Output the (X, Y) coordinate of the center of the cell containing the given text.  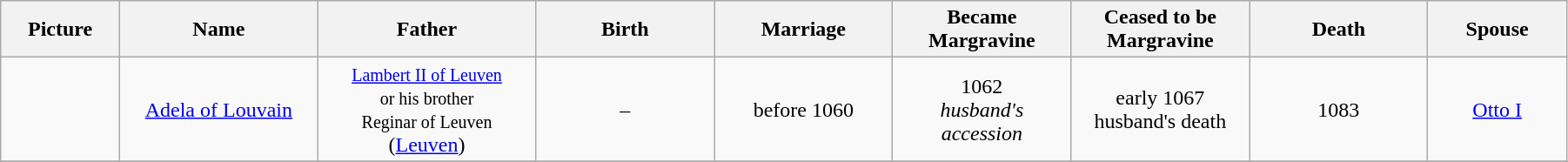
Name (218, 30)
1083 (1338, 110)
before 1060 (804, 110)
1062husband's accession (982, 110)
Lambert II of Leuvenor his brotherReginar of Leuven(Leuven) (426, 110)
– (625, 110)
Father (426, 30)
Ceased to be Margravine (1161, 30)
Spouse (1498, 30)
Adela of Louvain (218, 110)
Became Margravine (982, 30)
early 1067husband's death (1161, 110)
Birth (625, 30)
Picture (61, 30)
Death (1338, 30)
Otto I (1498, 110)
Marriage (804, 30)
